Capture the cell that displays the provided text and extract its [X, Y] central coordinate. 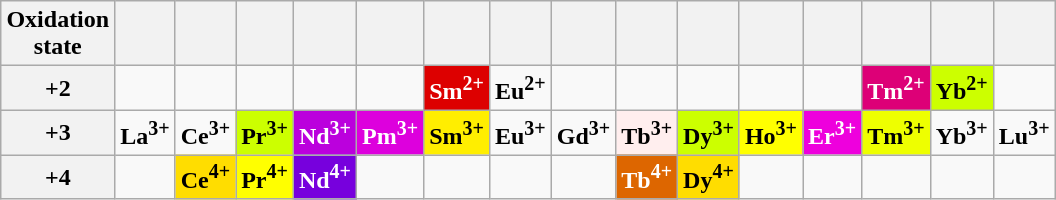
Sm2+ [457, 88]
Tb4+ [647, 178]
Yb2+ [962, 88]
Sm3+ [457, 132]
Nd4+ [324, 178]
Nd3+ [324, 132]
Oxidation state [58, 34]
Ce3+ [205, 132]
Pm3+ [390, 132]
Dy4+ [709, 178]
Tm2+ [896, 88]
+4 [58, 178]
Tb3+ [647, 132]
+3 [58, 132]
Er3+ [832, 132]
Gd3+ [583, 132]
Lu3+ [1024, 132]
La3+ [145, 132]
Pr4+ [265, 178]
Yb3+ [962, 132]
Pr3+ [265, 132]
Ce4+ [205, 178]
Ho3+ [770, 132]
Dy3+ [709, 132]
Eu3+ [520, 132]
Eu2+ [520, 88]
Tm3+ [896, 132]
+2 [58, 88]
